Return [X, Y] of the center of cell containing provided text 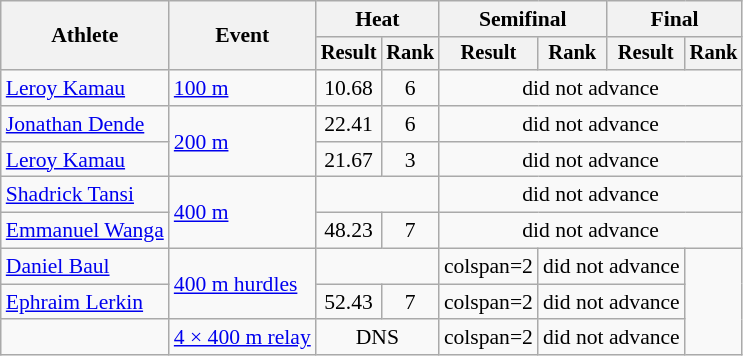
Emmanuel Wanga [85, 231]
Shadrick Tansi [85, 195]
Daniel Baul [85, 267]
Heat [378, 19]
DNS [378, 338]
Jonathan Dende [85, 124]
Event [242, 36]
4 × 400 m relay [242, 338]
Semifinal [523, 19]
10.68 [349, 88]
52.43 [349, 302]
21.67 [349, 160]
200 m [242, 142]
Ephraim Lerkin [85, 302]
22.41 [349, 124]
3 [410, 160]
Athlete [85, 36]
400 m [242, 212]
Final [675, 19]
400 m hurdles [242, 284]
100 m [242, 88]
48.23 [349, 231]
